Return (X, Y) of the center of cell containing provided text 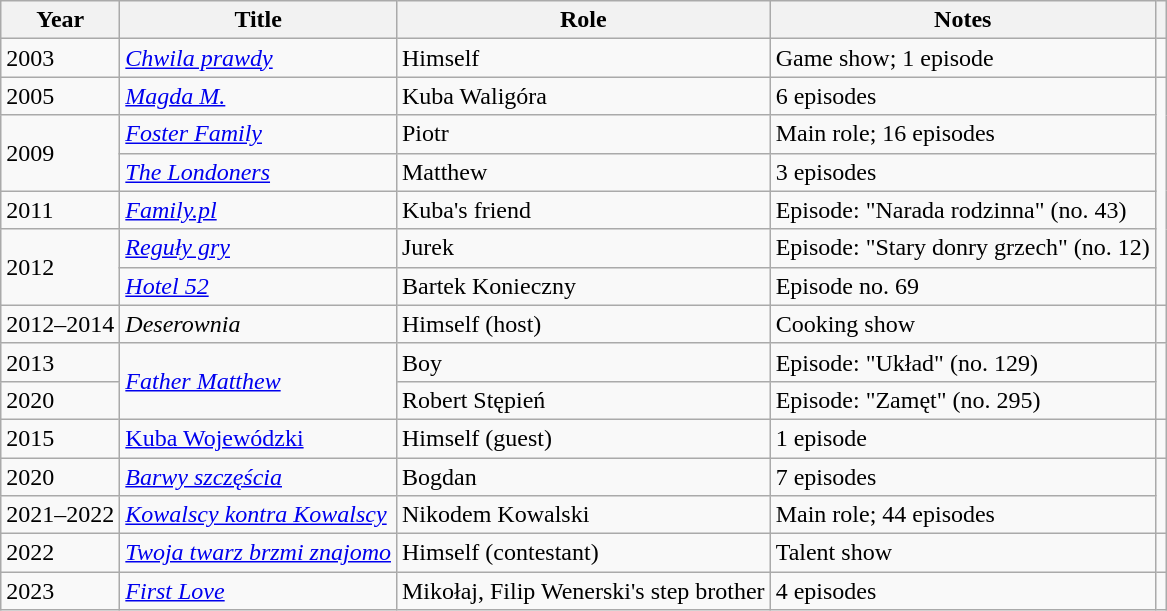
1 episode (962, 438)
2013 (60, 362)
3 episodes (962, 172)
Matthew (583, 172)
Hotel 52 (258, 286)
2012 (60, 267)
Main role; 44 episodes (962, 515)
Title (258, 20)
Robert Stępień (583, 400)
2011 (60, 210)
2021–2022 (60, 515)
Twoja twarz brzmi znajomo (258, 553)
Episode no. 69 (962, 286)
Family.pl (258, 210)
2005 (60, 96)
Year (60, 20)
The Londoners (258, 172)
7 episodes (962, 477)
Jurek (583, 248)
Foster Family (258, 134)
2015 (60, 438)
Kuba's friend (583, 210)
Chwila prawdy (258, 58)
Kowalscy kontra Kowalscy (258, 515)
Kuba Waligóra (583, 96)
2003 (60, 58)
Himself (host) (583, 324)
Bogdan (583, 477)
Kuba Wojewódzki (258, 438)
Himself (guest) (583, 438)
Boy (583, 362)
2023 (60, 591)
Mikołaj, Filip Wenerski's step brother (583, 591)
Reguły gry (258, 248)
Bartek Konieczny (583, 286)
Piotr (583, 134)
Talent show (962, 553)
Magda M. (258, 96)
Main role; 16 episodes (962, 134)
6 episodes (962, 96)
Barwy szczęścia (258, 477)
Episode: "Układ" (no. 129) (962, 362)
4 episodes (962, 591)
Episode: "Stary donry grzech" (no. 12) (962, 248)
2012–2014 (60, 324)
Himself (contestant) (583, 553)
Nikodem Kowalski (583, 515)
2009 (60, 153)
Episode: "Zamęt" (no. 295) (962, 400)
Episode: "Narada rodzinna" (no. 43) (962, 210)
Himself (583, 58)
Role (583, 20)
Cooking show (962, 324)
First Love (258, 591)
Father Matthew (258, 381)
2022 (60, 553)
Deserownia (258, 324)
Notes (962, 20)
Game show; 1 episode (962, 58)
